For the text-containing cell, return its midpoint in [X, Y] coordinate format. 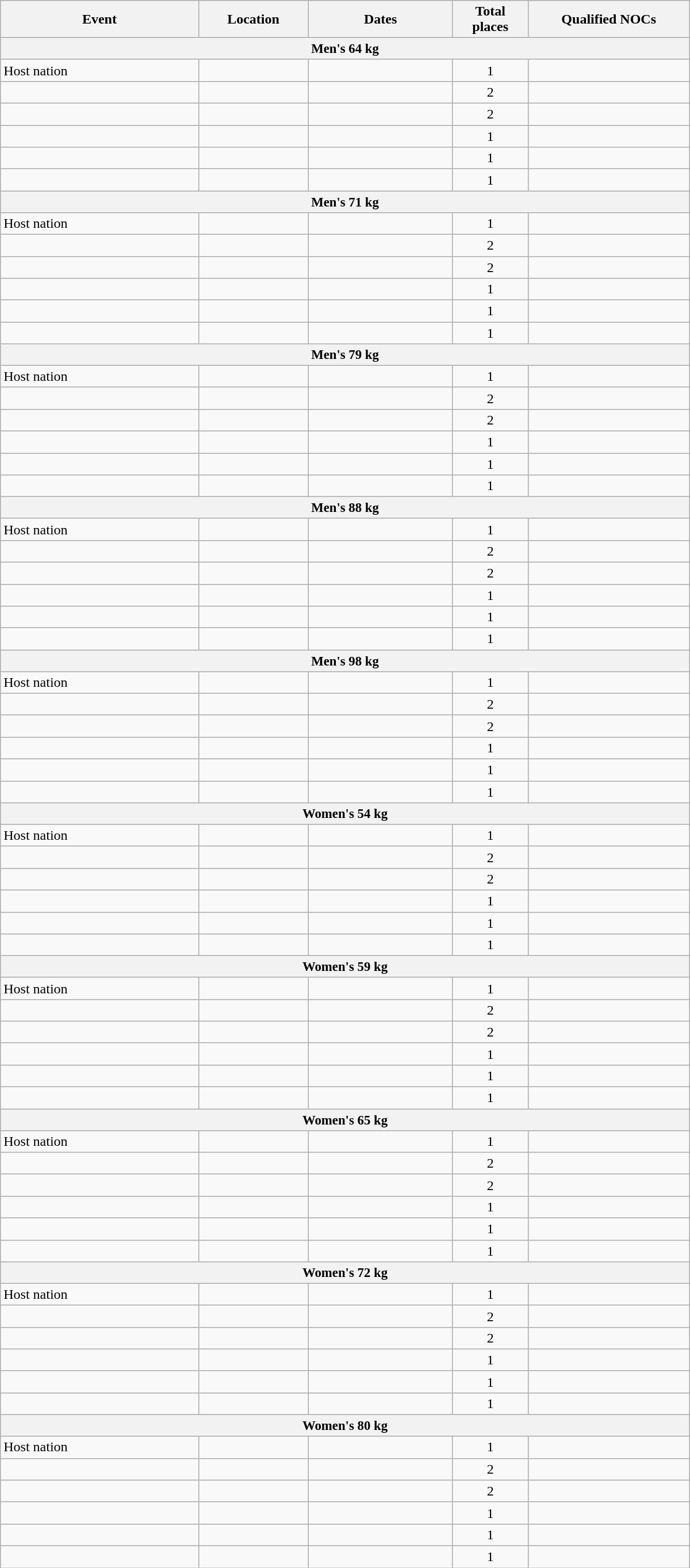
Women's 72 kg [345, 1273]
Event [99, 20]
Men's 64 kg [345, 49]
Total places [490, 20]
Men's 79 kg [345, 355]
Qualified NOCs [608, 20]
Women's 59 kg [345, 967]
Men's 88 kg [345, 508]
Location [253, 20]
Men's 98 kg [345, 661]
Women's 54 kg [345, 814]
Women's 65 kg [345, 1120]
Women's 80 kg [345, 1426]
Dates [381, 20]
Men's 71 kg [345, 202]
